Output the [X, Y] coordinate of the center of the cell containing the given text.  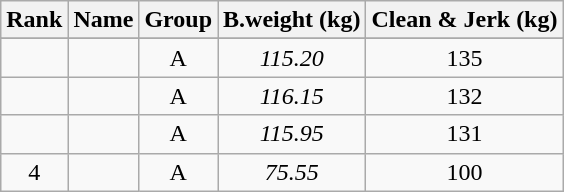
131 [464, 134]
116.15 [292, 96]
4 [34, 172]
75.55 [292, 172]
B.weight (kg) [292, 20]
Name [104, 20]
100 [464, 172]
Rank [34, 20]
135 [464, 58]
Group [178, 20]
Clean & Jerk (kg) [464, 20]
115.95 [292, 134]
132 [464, 96]
115.20 [292, 58]
